Pinpoint the cell where the given text exists, returning its [x, y] midpoint coordinate. 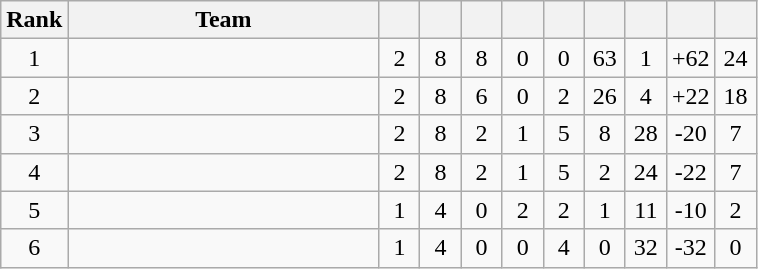
+22 [690, 96]
Team [224, 20]
-20 [690, 134]
28 [646, 134]
3 [34, 134]
63 [604, 58]
Rank [34, 20]
26 [604, 96]
-10 [690, 210]
+62 [690, 58]
32 [646, 248]
11 [646, 210]
-32 [690, 248]
-22 [690, 172]
18 [736, 96]
